Determine the (x, y) coordinate at the center of the cell enclosing the given text.  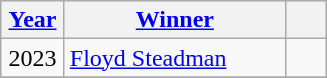
2023 (33, 58)
Floyd Steadman (174, 58)
Year (33, 20)
Winner (174, 20)
